Identify which cell holds the provided text, then report its [x, y] central coordinate. 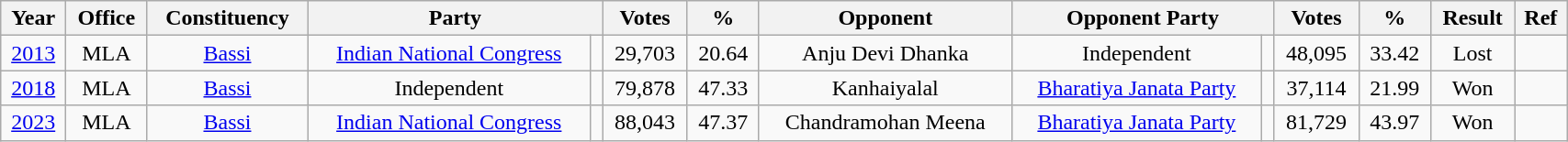
Constituency [228, 18]
Lost [1472, 53]
2018 [33, 88]
2023 [33, 123]
Year [33, 18]
47.37 [723, 123]
20.64 [723, 53]
Result [1472, 18]
Ref [1541, 18]
43.97 [1394, 123]
Anju Devi Dhanka [886, 53]
2013 [33, 53]
Opponent Party [1143, 18]
Kanhaiyalal [886, 88]
29,703 [645, 53]
21.99 [1394, 88]
Office [107, 18]
47.33 [723, 88]
37,114 [1316, 88]
Opponent [886, 18]
Chandramohan Meena [886, 123]
33.42 [1394, 53]
81,729 [1316, 123]
48,095 [1316, 53]
88,043 [645, 123]
79,878 [645, 88]
Party [456, 18]
